Determine the [x, y] coordinate at the center of the cell enclosing the given text.  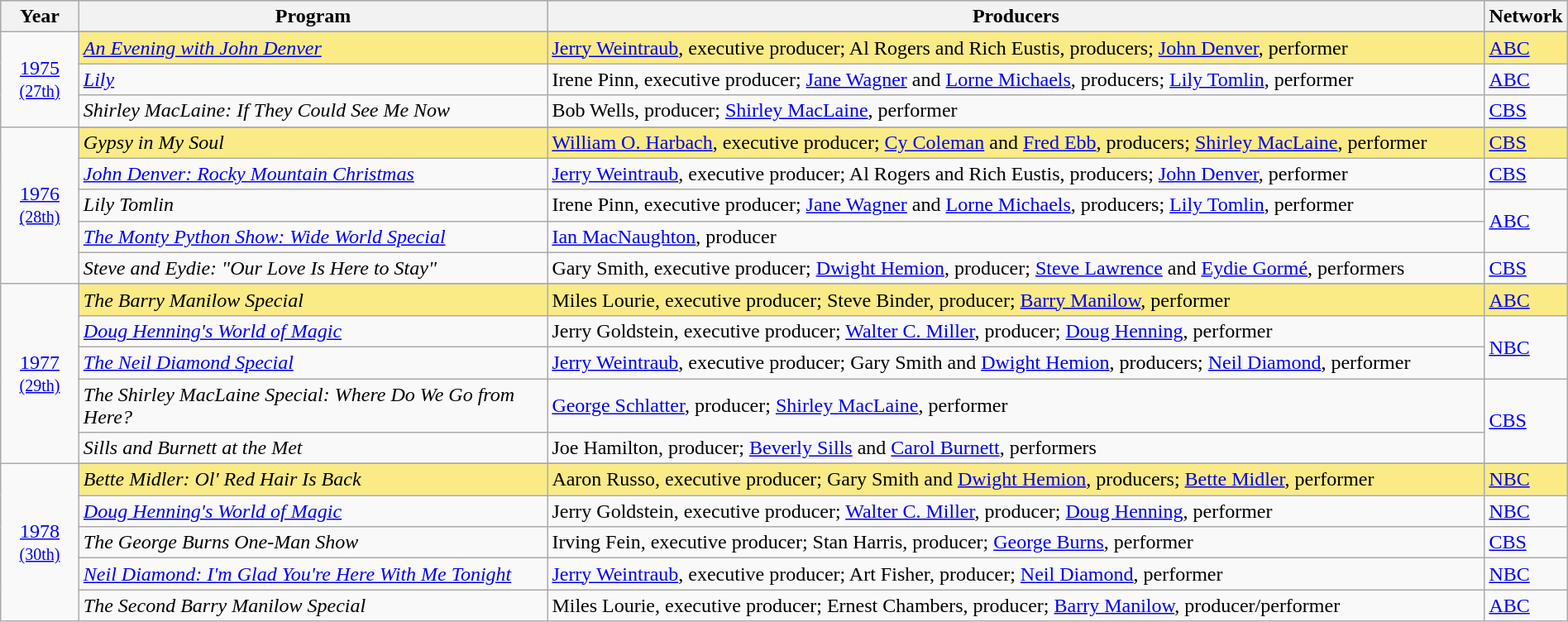
Producers [1016, 17]
John Denver: Rocky Mountain Christmas [313, 174]
1976(28th) [40, 205]
Shirley MacLaine: If They Could See Me Now [313, 111]
The Barry Manilow Special [313, 299]
Irving Fein, executive producer; Stan Harris, producer; George Burns, performer [1016, 543]
The George Burns One-Man Show [313, 543]
Sills and Burnett at the Met [313, 448]
George Schlatter, producer; Shirley MacLaine, performer [1016, 405]
The Second Barry Manilow Special [313, 605]
The Neil Diamond Special [313, 362]
The Monty Python Show: Wide World Special [313, 237]
Lily Tomlin [313, 205]
Bob Wells, producer; Shirley MacLaine, performer [1016, 111]
Jerry Weintraub, executive producer; Art Fisher, producer; Neil Diamond, performer [1016, 574]
Steve and Eydie: "Our Love Is Here to Stay" [313, 268]
Year [40, 17]
Miles Lourie, executive producer; Steve Binder, producer; Barry Manilow, performer [1016, 299]
Gary Smith, executive producer; Dwight Hemion, producer; Steve Lawrence and Eydie Gormé, performers [1016, 268]
1977(29th) [40, 374]
William O. Harbach, executive producer; Cy Coleman and Fred Ebb, producers; Shirley MacLaine, performer [1016, 142]
Joe Hamilton, producer; Beverly Sills and Carol Burnett, performers [1016, 448]
1975(27th) [40, 79]
Lily [313, 79]
An Evening with John Denver [313, 48]
Miles Lourie, executive producer; Ernest Chambers, producer; Barry Manilow, producer/performer [1016, 605]
1978(30th) [40, 543]
Jerry Weintraub, executive producer; Gary Smith and Dwight Hemion, producers; Neil Diamond, performer [1016, 362]
Bette Midler: Ol' Red Hair Is Back [313, 480]
Gypsy in My Soul [313, 142]
Network [1526, 17]
Neil Diamond: I'm Glad You're Here With Me Tonight [313, 574]
The Shirley MacLaine Special: Where Do We Go from Here? [313, 405]
Aaron Russo, executive producer; Gary Smith and Dwight Hemion, producers; Bette Midler, performer [1016, 480]
Ian MacNaughton, producer [1016, 237]
Program [313, 17]
